Return [x, y] of the center of cell containing provided text 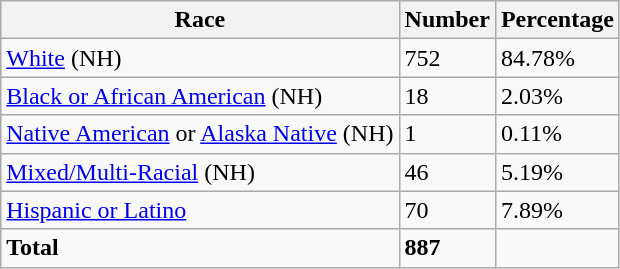
1 [447, 134]
0.11% [557, 134]
2.03% [557, 96]
752 [447, 58]
Hispanic or Latino [200, 210]
Total [200, 248]
7.89% [557, 210]
5.19% [557, 172]
18 [447, 96]
Race [200, 20]
Black or African American (NH) [200, 96]
887 [447, 248]
White (NH) [200, 58]
Mixed/Multi-Racial (NH) [200, 172]
Native American or Alaska Native (NH) [200, 134]
70 [447, 210]
84.78% [557, 58]
46 [447, 172]
Percentage [557, 20]
Number [447, 20]
